From the cell containing the given text, extract its center point as [x, y] coordinate. 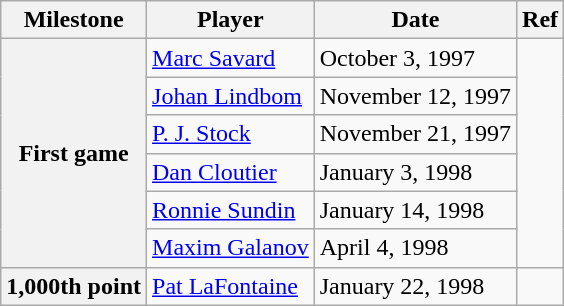
November 12, 1997 [415, 96]
Pat LaFontaine [231, 286]
Johan Lindbom [231, 96]
January 3, 1998 [415, 172]
P. J. Stock [231, 134]
Player [231, 20]
Milestone [74, 20]
Marc Savard [231, 58]
April 4, 1998 [415, 248]
Ronnie Sundin [231, 210]
October 3, 1997 [415, 58]
November 21, 1997 [415, 134]
First game [74, 153]
January 22, 1998 [415, 286]
January 14, 1998 [415, 210]
Maxim Galanov [231, 248]
Dan Cloutier [231, 172]
Date [415, 20]
Ref [540, 20]
1,000th point [74, 286]
